Return the [X, Y] coordinate for the center point of the cell that contains the specified text.  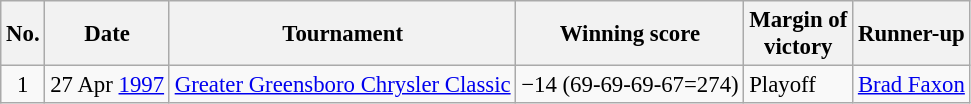
Runner-up [912, 34]
Tournament [342, 34]
Margin ofvictory [798, 34]
Date [107, 34]
Playoff [798, 85]
27 Apr 1997 [107, 85]
Brad Faxon [912, 85]
Winning score [630, 34]
−14 (69-69-69-67=274) [630, 85]
1 [23, 85]
Greater Greensboro Chrysler Classic [342, 85]
No. [23, 34]
